Determine the (x, y) coordinate at the center of the cell enclosing the given text.  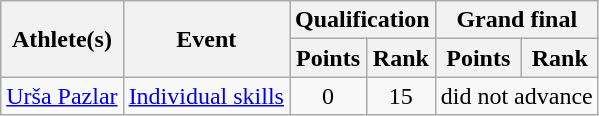
Athlete(s) (62, 39)
15 (400, 96)
did not advance (516, 96)
Individual skills (206, 96)
Grand final (516, 20)
Qualification (363, 20)
0 (328, 96)
Urša Pazlar (62, 96)
Event (206, 39)
